Pinpoint the cell where the given text exists, returning its (x, y) midpoint coordinate. 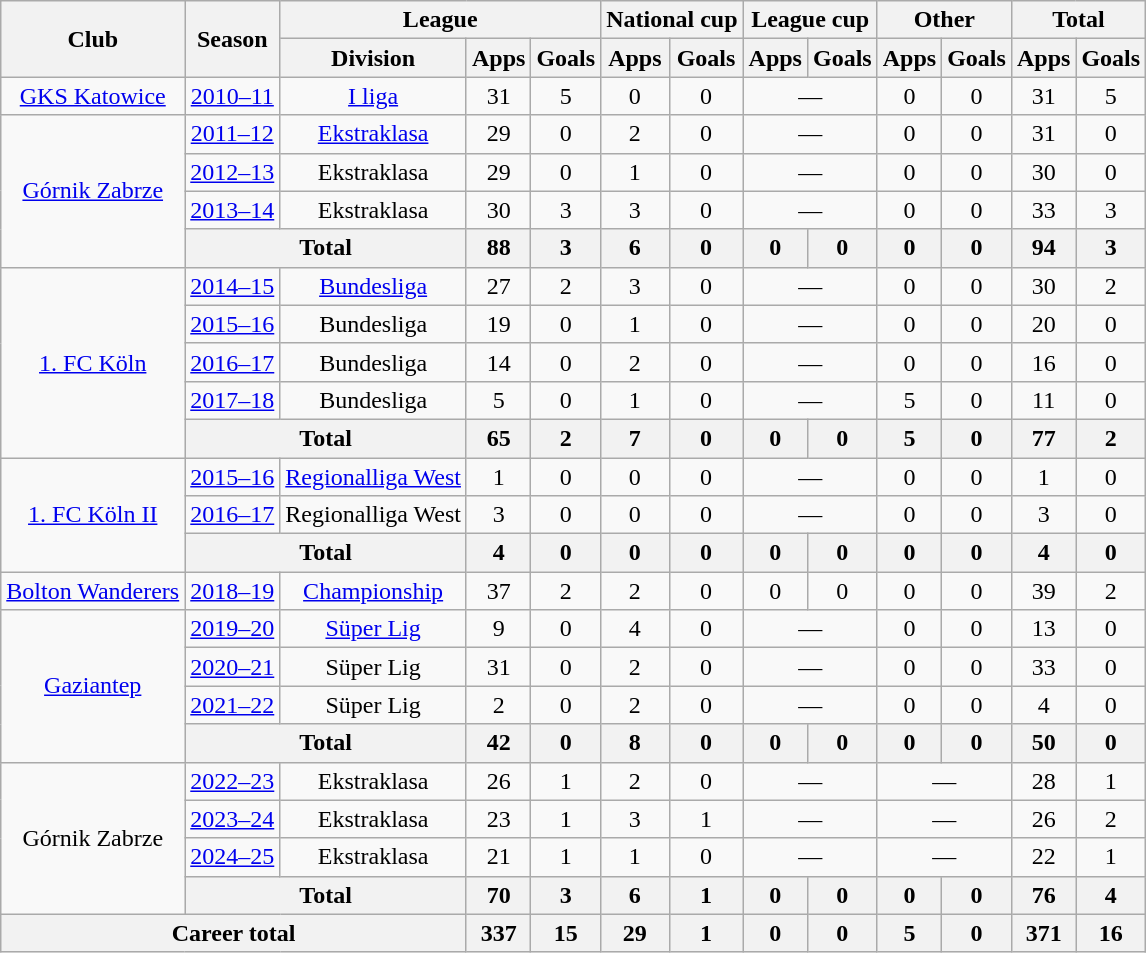
2023–24 (232, 819)
42 (498, 743)
76 (1043, 895)
League cup (810, 20)
94 (1043, 248)
28 (1043, 781)
2018–19 (232, 591)
23 (498, 819)
2014–15 (232, 286)
2010–11 (232, 96)
2022–23 (232, 781)
37 (498, 591)
2017–18 (232, 400)
22 (1043, 857)
1. FC Köln II (93, 515)
27 (498, 286)
I liga (374, 96)
2019–20 (232, 629)
11 (1043, 400)
371 (1043, 933)
20 (1043, 324)
Other (944, 20)
2024–25 (232, 857)
7 (635, 438)
13 (1043, 629)
National cup (672, 20)
Bolton Wanderers (93, 591)
GKS Katowice (93, 96)
65 (498, 438)
2021–22 (232, 705)
88 (498, 248)
Club (93, 39)
Gaziantep (93, 686)
1. FC Köln (93, 362)
Championship (374, 591)
14 (498, 362)
Season (232, 39)
2012–13 (232, 172)
2013–14 (232, 210)
77 (1043, 438)
337 (498, 933)
2020–21 (232, 667)
League (440, 20)
Career total (234, 933)
19 (498, 324)
39 (1043, 591)
70 (498, 895)
50 (1043, 743)
2011–12 (232, 134)
21 (498, 857)
9 (498, 629)
15 (566, 933)
Division (374, 58)
8 (635, 743)
